Return the [x, y] coordinate for the center point of the cell that contains the specified text.  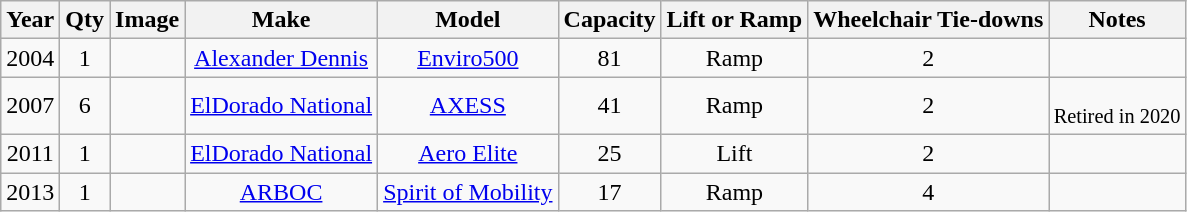
81 [610, 58]
41 [610, 106]
2011 [30, 154]
Year [30, 20]
2013 [30, 192]
Wheelchair Tie-downs [928, 20]
ARBOC [282, 192]
Lift or Ramp [734, 20]
17 [610, 192]
2004 [30, 58]
Image [148, 20]
Qty [85, 20]
Spirit of Mobility [468, 192]
Retired in 2020 [1118, 106]
2007 [30, 106]
6 [85, 106]
Aero Elite [468, 154]
25 [610, 154]
Alexander Dennis [282, 58]
4 [928, 192]
Enviro500 [468, 58]
Notes [1118, 20]
AXESS [468, 106]
Make [282, 20]
Capacity [610, 20]
Model [468, 20]
Lift [734, 154]
